Find where the given text appears and provide that cell's center as [X, Y] coordinate. 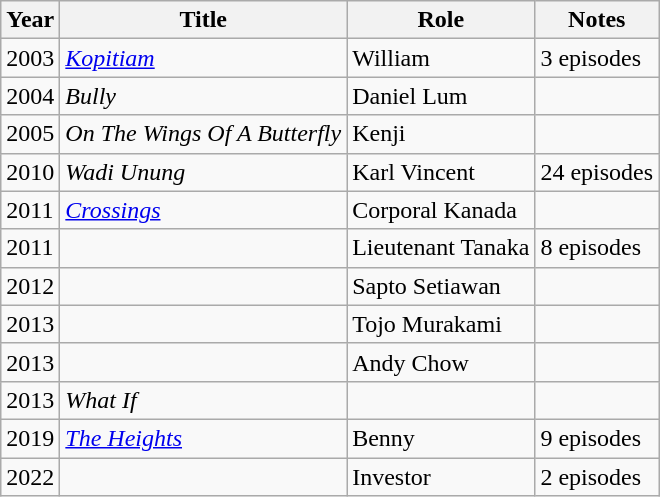
Corporal Kanada [441, 210]
On The Wings Of A Butterfly [204, 134]
Year [30, 20]
2005 [30, 134]
2019 [30, 438]
Bully [204, 96]
Investor [441, 477]
Crossings [204, 210]
Daniel Lum [441, 96]
Tojo Murakami [441, 324]
Wadi Unung [204, 172]
The Heights [204, 438]
9 episodes [597, 438]
2004 [30, 96]
2022 [30, 477]
Notes [597, 20]
Benny [441, 438]
8 episodes [597, 248]
2 episodes [597, 477]
2012 [30, 286]
3 episodes [597, 58]
Role [441, 20]
2010 [30, 172]
Kenji [441, 134]
What If [204, 400]
Sapto Setiawan [441, 286]
24 episodes [597, 172]
2003 [30, 58]
Kopitiam [204, 58]
Lieutenant Tanaka [441, 248]
Karl Vincent [441, 172]
Title [204, 20]
William [441, 58]
Andy Chow [441, 362]
